Identify which cell holds the provided text, then report its [X, Y] central coordinate. 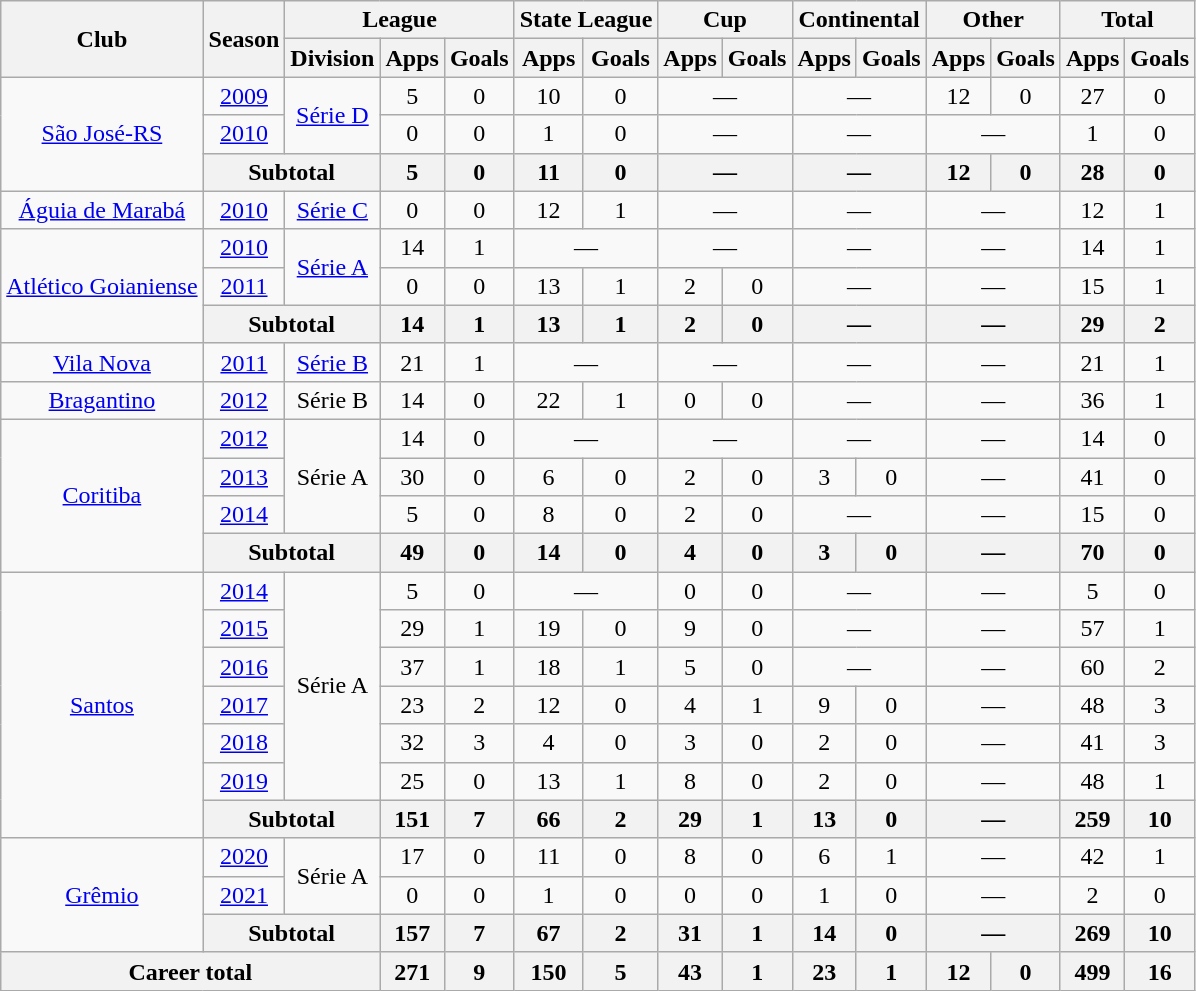
Série C [332, 210]
259 [1092, 819]
157 [412, 933]
League [400, 20]
42 [1092, 857]
16 [1160, 971]
269 [1092, 933]
Santos [102, 705]
36 [1092, 400]
Grêmio [102, 895]
150 [548, 971]
28 [1092, 172]
271 [412, 971]
2013 [244, 477]
Season [244, 39]
60 [1092, 667]
2016 [244, 667]
2015 [244, 629]
19 [548, 629]
27 [1092, 96]
Águia de Marabá [102, 210]
67 [548, 933]
30 [412, 477]
43 [690, 971]
70 [1092, 553]
151 [412, 819]
Continental [859, 20]
Career total [190, 971]
Total [1127, 20]
25 [412, 781]
Vila Nova [102, 362]
49 [412, 553]
Division [332, 58]
2017 [244, 705]
22 [548, 400]
Atlético Goianiense [102, 286]
66 [548, 819]
Cup [725, 20]
2019 [244, 781]
Other [993, 20]
São José-RS [102, 134]
2021 [244, 895]
31 [690, 933]
57 [1092, 629]
Coritiba [102, 495]
Club [102, 39]
Série D [332, 115]
2020 [244, 857]
2009 [244, 96]
499 [1092, 971]
Bragantino [102, 400]
17 [412, 857]
37 [412, 667]
2018 [244, 743]
32 [412, 743]
State League [586, 20]
18 [548, 667]
